Find where the given text appears and provide that cell's center as (X, Y) coordinate. 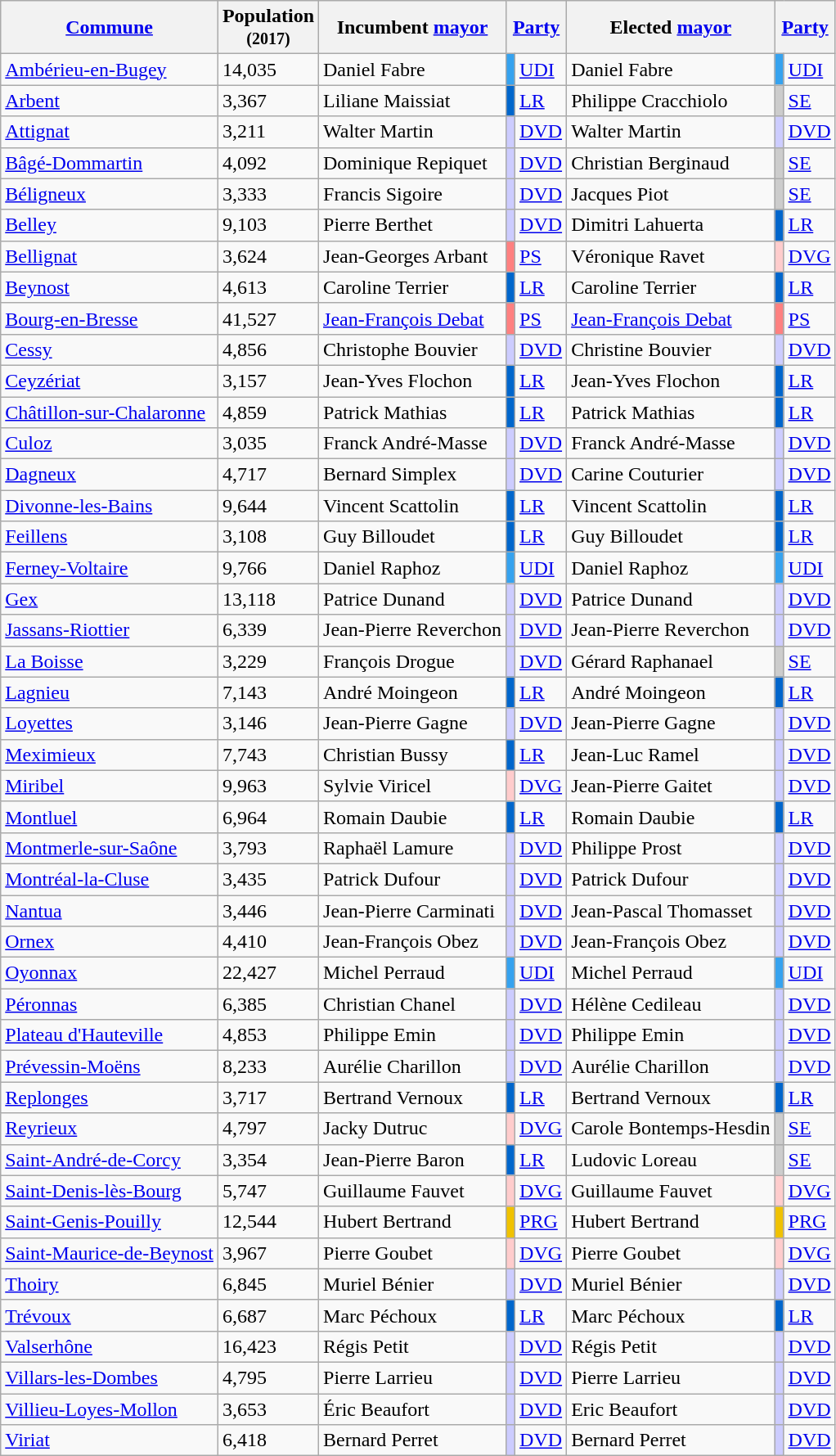
Hélène Cedileau (671, 1004)
3,717 (268, 1098)
Plateau d'Hauteville (110, 1035)
3,354 (268, 1160)
Commune (110, 28)
Raphaël Lamure (412, 848)
6,964 (268, 817)
5,747 (268, 1191)
6,418 (268, 1440)
9,766 (268, 568)
François Drogue (412, 661)
3,967 (268, 1253)
Villars-les-Dombes (110, 1377)
Bernard Simplex (412, 475)
Elected mayor (671, 28)
Replonges (110, 1098)
4,856 (268, 349)
Éric Beaufort (412, 1409)
3,653 (268, 1409)
Montmerle-sur-Saône (110, 848)
Véronique Ravet (671, 256)
4,717 (268, 475)
Dominique Repiquet (412, 163)
Miribel (110, 786)
3,229 (268, 661)
Philippe Cracchiolo (671, 101)
Ambérieu-en-Bugey (110, 70)
Béligneux (110, 194)
Saint-Genis-Pouilly (110, 1222)
3,435 (268, 879)
Jean-Pierre Baron (412, 1160)
Gex (110, 599)
Jacques Piot (671, 194)
14,035 (268, 70)
9,963 (268, 786)
Dimitri Lahuerta (671, 225)
Culoz (110, 444)
Divonne-les-Bains (110, 506)
22,427 (268, 973)
13,118 (268, 599)
6,385 (268, 1004)
Jean-Georges Arbant (412, 256)
Jean-Pierre Gaitet (671, 786)
41,527 (268, 318)
Villieu-Loyes-Mollon (110, 1409)
Montréal-la-Cluse (110, 879)
Châtillon-sur-Chalaronne (110, 412)
La Boisse (110, 661)
4,795 (268, 1377)
Christophe Bouvier (412, 349)
Oyonnax (110, 973)
Saint-André-de-Corcy (110, 1160)
Christian Berginaud (671, 163)
3,146 (268, 723)
Francis Sigoire (412, 194)
Reyrieux (110, 1129)
16,423 (268, 1346)
Beynost (110, 287)
Jean-Pierre Carminati (412, 911)
6,845 (268, 1284)
Ceyzériat (110, 381)
Philippe Prost (671, 848)
Thoiry (110, 1284)
Jean-Luc Ramel (671, 755)
9,103 (268, 225)
Arbent (110, 101)
Feillens (110, 537)
3,035 (268, 444)
Christine Bouvier (671, 349)
Eric Beaufort (671, 1409)
4,410 (268, 942)
3,446 (268, 911)
Sylvie Viricel (412, 786)
Attignat (110, 132)
Nantua (110, 911)
12,544 (268, 1222)
Montluel (110, 817)
4,613 (268, 287)
Christian Chanel (412, 1004)
Incumbent mayor (412, 28)
Ludovic Loreau (671, 1160)
Jassans-Riottier (110, 630)
Bourg-en-Bresse (110, 318)
3,211 (268, 132)
Carine Couturier (671, 475)
Carole Bontemps-Hesdin (671, 1129)
Jean-Pascal Thomasset (671, 911)
Pierre Berthet (412, 225)
9,644 (268, 506)
3,793 (268, 848)
Bellignat (110, 256)
Saint-Maurice-de-Beynost (110, 1253)
3,624 (268, 256)
4,859 (268, 412)
Belley (110, 225)
3,157 (268, 381)
4,797 (268, 1129)
Péronnas (110, 1004)
7,743 (268, 755)
Christian Bussy (412, 755)
Liliane Maissiat (412, 101)
4,853 (268, 1035)
3,108 (268, 537)
6,339 (268, 630)
4,092 (268, 163)
Lagnieu (110, 692)
7,143 (268, 692)
Viriat (110, 1440)
Saint-Denis-lès-Bourg (110, 1191)
Ferney-Voltaire (110, 568)
Prévessin-Moëns (110, 1066)
Gérard Raphanael (671, 661)
Jacky Dutruc (412, 1129)
Dagneux (110, 475)
8,233 (268, 1066)
Loyettes (110, 723)
3,367 (268, 101)
Bâgé-Dommartin (110, 163)
Meximieux (110, 755)
Valserhône (110, 1346)
Trévoux (110, 1315)
Cessy (110, 349)
6,687 (268, 1315)
Ornex (110, 942)
Population(2017) (268, 28)
3,333 (268, 194)
